Find where the given text appears and provide that cell's center as [X, Y] coordinate. 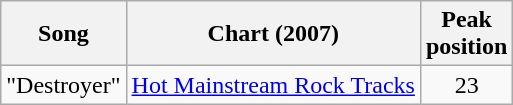
Peakposition [466, 34]
Song [64, 34]
"Destroyer" [64, 85]
Hot Mainstream Rock Tracks [273, 85]
23 [466, 85]
Chart (2007) [273, 34]
